Identify which cell holds the provided text, then report its [x, y] central coordinate. 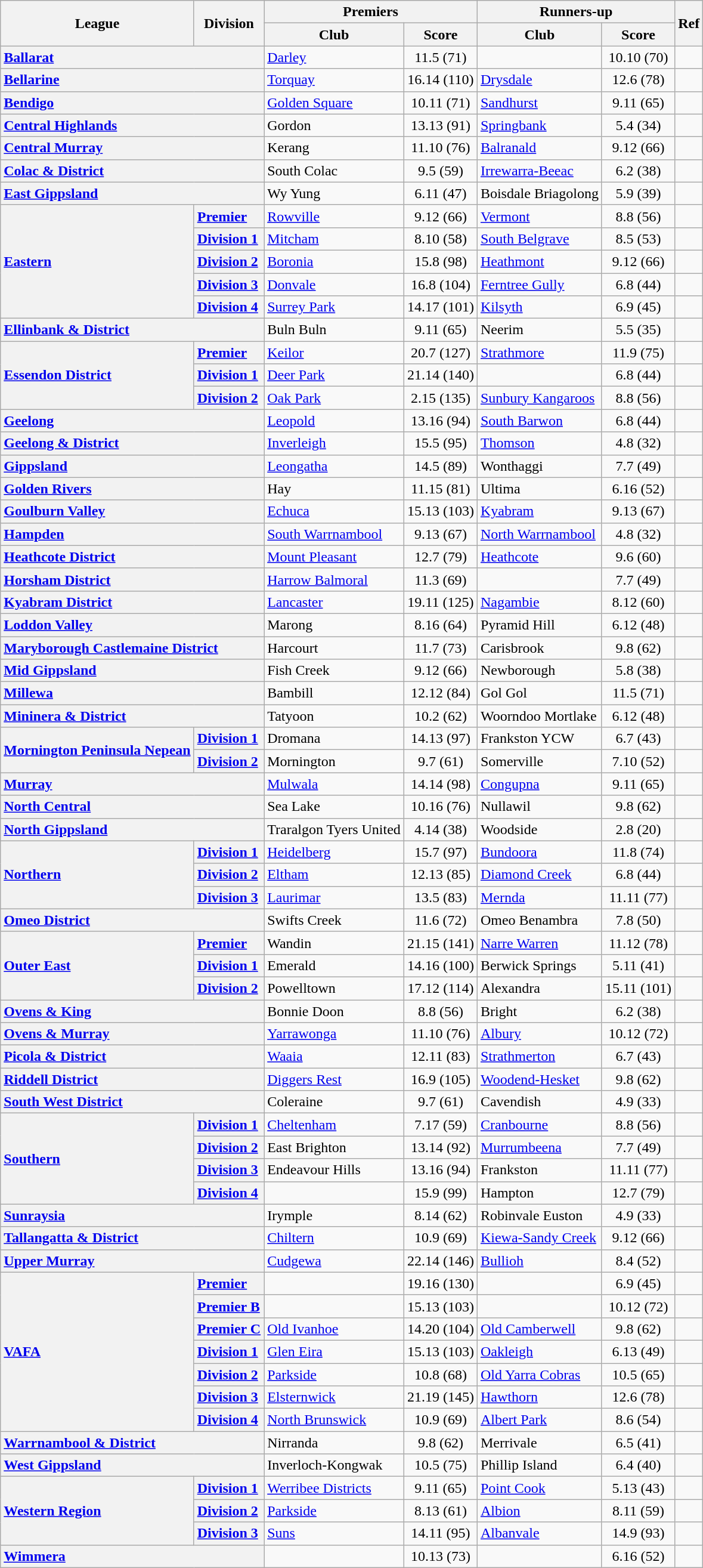
VAFA [97, 1351]
Premier C [229, 1329]
2.15 (135) [440, 398]
4.14 (38) [440, 829]
Neerim [539, 330]
10.5 (75) [440, 1465]
Sunraysia [132, 1215]
6.4 (40) [638, 1465]
Central Highlands [132, 125]
Berwick Springs [539, 965]
Kilsyth [539, 307]
Bundoora [539, 852]
17.12 (114) [440, 988]
Old Yarra Cobras [539, 1374]
Bullioh [539, 1261]
2.8 (20) [638, 829]
Mitcham [334, 239]
Pyramid Hill [539, 625]
Werribee Districts [334, 1488]
Ballarat [132, 57]
Nirranda [334, 1443]
Mernda [539, 897]
Elsternwick [334, 1397]
Division [229, 23]
11.9 (75) [638, 353]
Alexandra [539, 988]
Drysdale [539, 80]
14.17 (101) [440, 307]
Carisbrook [539, 647]
21.19 (145) [440, 1397]
Irrewarra-Beeac [539, 171]
5.5 (35) [638, 330]
Warrnambool & District [132, 1443]
Leopold [334, 421]
7.8 (50) [638, 920]
Gol Gol [539, 693]
Ref [689, 23]
Harcourt [334, 647]
Buln Buln [334, 330]
Geelong & District [132, 443]
Thomson [539, 443]
Mulwala [334, 784]
15.9 (99) [440, 1193]
Central Murray [132, 148]
14.16 (100) [440, 965]
Heathmont [539, 261]
Balranald [539, 148]
Wimmera [132, 1556]
Nullawil [539, 807]
Laurimar [334, 897]
8.5 (53) [638, 239]
Bambill [334, 693]
19.16 (130) [440, 1283]
8.12 (60) [638, 602]
Ellinbank & District [132, 330]
Loddon Valley [132, 625]
South Belgrave [539, 239]
Traralgon Tyers United [334, 829]
Inverleigh [334, 443]
Kiewa-Sandy Creek [539, 1238]
Cranbourne [539, 1125]
5.13 (43) [638, 1488]
North Gippsland [132, 829]
East Gippsland [132, 193]
11.6 (72) [440, 920]
8.10 (58) [440, 239]
13.14 (92) [440, 1147]
10.16 (76) [440, 807]
20.7 (127) [440, 353]
Nagambie [539, 602]
South Warrnambool [334, 534]
5.8 (38) [638, 671]
Old Camberwell [539, 1329]
Leongatha [334, 466]
Colac & District [132, 171]
Tatyoon [334, 716]
Newborough [539, 671]
7.17 (59) [440, 1125]
Gordon [334, 125]
7.10 (52) [638, 761]
Donvale [334, 285]
8.11 (59) [638, 1511]
Diamond Creek [539, 875]
Albert Park [539, 1420]
Chiltern [334, 1238]
South West District [132, 1102]
6.13 (49) [638, 1351]
Bellarine [132, 80]
Emerald [334, 965]
Robinvale Euston [539, 1215]
Ultima [539, 489]
Sandhurst [539, 103]
11.7 (73) [440, 647]
South Barwon [539, 421]
East Brighton [334, 1147]
Congupna [539, 784]
Premier B [229, 1306]
Bendigo [132, 103]
Riddell District [132, 1079]
Hay [334, 489]
Suns [334, 1533]
Surrey Park [334, 307]
Maryborough Castlemaine District [132, 647]
22.14 (146) [440, 1261]
Upper Murray [132, 1261]
Woodend-Hesket [539, 1079]
Woorndoo Mortlake [539, 716]
10.11 (71) [440, 103]
Waaia [334, 1057]
Keilor [334, 353]
Merrivale [539, 1443]
12.13 (85) [440, 875]
11.8 (74) [638, 852]
Wandin [334, 943]
Omeo District [132, 920]
16.9 (105) [440, 1079]
10.8 (68) [440, 1374]
Springbank [539, 125]
Powelltown [334, 988]
Goulburn Valley [132, 511]
14.13 (97) [440, 739]
Lancaster [334, 602]
Kerang [334, 148]
Hawthorn [539, 1397]
9.6 (60) [638, 557]
5.4 (34) [638, 125]
8.6 (54) [638, 1420]
8.16 (64) [440, 625]
11.3 (69) [440, 579]
Eltham [334, 875]
6.5 (41) [638, 1443]
Deer Park [334, 375]
Albury [539, 1034]
Heathcote District [132, 557]
Geelong [132, 421]
Albanvale [539, 1533]
Murray [132, 784]
12.11 (83) [440, 1057]
Cheltenham [334, 1125]
Diggers Rest [334, 1079]
Northern [97, 875]
13.13 (91) [440, 125]
8.4 (52) [638, 1261]
6.11 (47) [440, 193]
14.20 (104) [440, 1329]
Golden Square [334, 103]
Fish Creek [334, 671]
Phillip Island [539, 1465]
15.7 (97) [440, 852]
Rowville [334, 216]
Hampden [132, 534]
14.14 (98) [440, 784]
14.5 (89) [440, 466]
Irymple [334, 1215]
11.15 (81) [440, 489]
11.12 (78) [638, 943]
Picola & District [132, 1057]
South Colac [334, 171]
Millewa [132, 693]
Golden Rivers [132, 489]
19.11 (125) [440, 602]
5.9 (39) [638, 193]
Horsham District [132, 579]
Somerville [539, 761]
Eastern [97, 261]
13.5 (83) [440, 897]
Endeavour Hills [334, 1170]
Albion [539, 1511]
Point Cook [539, 1488]
Harrow Balmoral [334, 579]
Echuca [334, 511]
Frankston YCW [539, 739]
12.12 (84) [440, 693]
Gippsland [132, 466]
Mornington Peninsula Nepean [97, 750]
5.11 (41) [638, 965]
Kyabram [539, 511]
Western Region [97, 1511]
Strathmore [539, 353]
Dromana [334, 739]
North Brunswick [334, 1420]
Swifts Creek [334, 920]
Sea Lake [334, 807]
Strathmerton [539, 1057]
Mininera & District [132, 716]
Cavendish [539, 1102]
Glen Eira [334, 1351]
Mornington [334, 761]
Oakleigh [539, 1351]
North Warrnambool [539, 534]
Narre Warren [539, 943]
Wy Yung [334, 193]
10.13 (73) [440, 1556]
Wonthaggi [539, 466]
Woodside [539, 829]
14.11 (95) [440, 1533]
Heidelberg [334, 852]
Murrumbeena [539, 1147]
Ferntree Gully [539, 285]
8.13 (61) [440, 1511]
Ovens & King [132, 1011]
Premiers [371, 12]
North Central [132, 807]
Southern [97, 1159]
14.9 (93) [638, 1533]
Darley [334, 57]
Coleraine [334, 1102]
15.5 (95) [440, 443]
10.10 (70) [638, 57]
Boronia [334, 261]
Vermont [539, 216]
Boisdale Briagolong [539, 193]
Frankston [539, 1170]
21.14 (140) [440, 375]
Ovens & Murray [132, 1034]
Cudgewa [334, 1261]
10.2 (62) [440, 716]
Bright [539, 1011]
Sunbury Kangaroos [539, 398]
Bonnie Doon [334, 1011]
West Gippsland [132, 1465]
15.8 (98) [440, 261]
16.14 (110) [440, 80]
Hampton [539, 1193]
21.15 (141) [440, 943]
Mid Gippsland [132, 671]
League [97, 23]
Mount Pleasant [334, 557]
10.5 (65) [638, 1374]
Inverloch-Kongwak [334, 1465]
15.11 (101) [638, 988]
Omeo Benambra [539, 920]
Essendon District [97, 375]
16.8 (104) [440, 285]
Oak Park [334, 398]
Heathcote [539, 557]
9.5 (59) [440, 171]
Runners-up [576, 12]
Marong [334, 625]
Tallangatta & District [132, 1238]
8.14 (62) [440, 1215]
Kyabram District [132, 602]
Torquay [334, 80]
Old Ivanhoe [334, 1329]
Outer East [97, 965]
Yarrawonga [334, 1034]
